For the text-containing cell, return its midpoint in (X, Y) coordinate format. 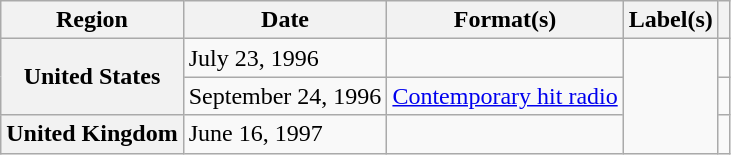
July 23, 1996 (285, 58)
Date (285, 20)
June 16, 1997 (285, 134)
Label(s) (670, 20)
Format(s) (505, 20)
Contemporary hit radio (505, 96)
September 24, 1996 (285, 96)
United States (92, 77)
United Kingdom (92, 134)
Region (92, 20)
